Extract the (x, y) coordinate from the center of the cell holding the provided text.  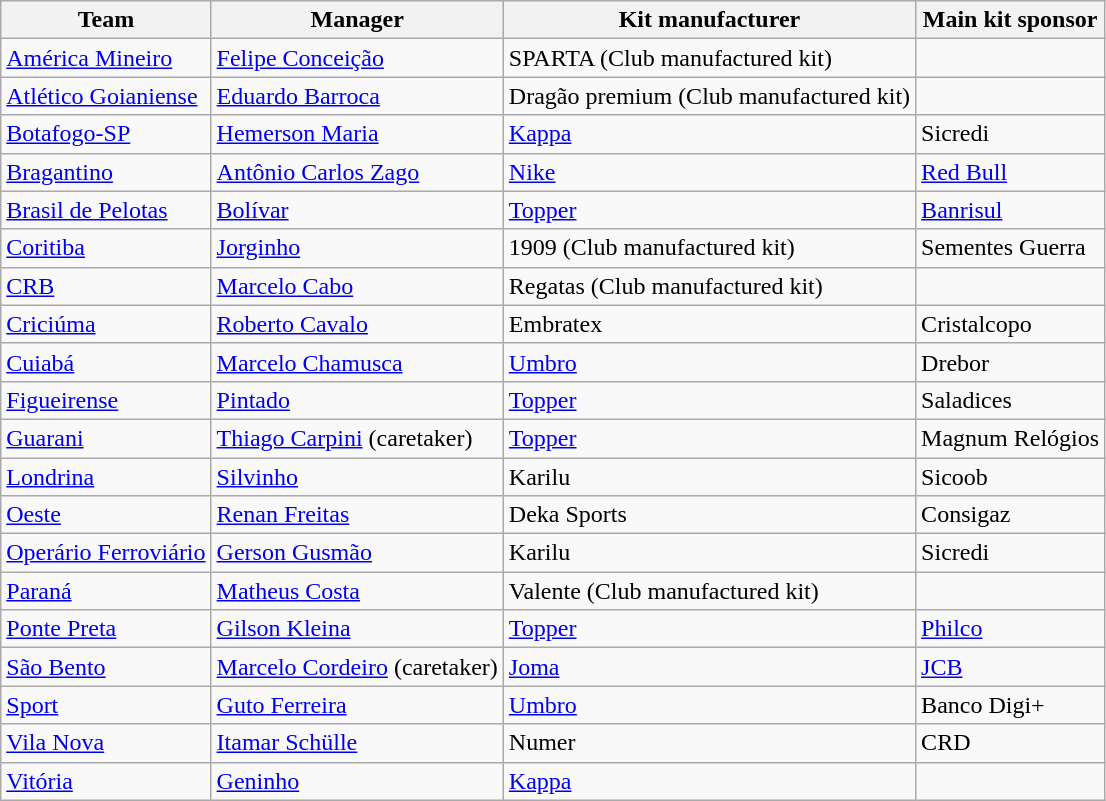
Jorginho (357, 248)
Itamar Schülle (357, 743)
Roberto Cavalo (357, 324)
Marcelo Cabo (357, 286)
Bolívar (357, 210)
Ponte Preta (106, 629)
Sport (106, 705)
Deka Sports (709, 515)
Eduardo Barroca (357, 96)
Felipe Conceição (357, 58)
Philco (1010, 629)
Embratex (709, 324)
Silvinho (357, 477)
Sementes Guerra (1010, 248)
América Mineiro (106, 58)
Guarani (106, 438)
Coritiba (106, 248)
Brasil de Pelotas (106, 210)
Main kit sponsor (1010, 20)
Banco Digi+ (1010, 705)
Gilson Kleina (357, 629)
Vila Nova (106, 743)
Pintado (357, 400)
Numer (709, 743)
Atlético Goianiense (106, 96)
Geninho (357, 781)
SPARTA (Club manufactured kit) (709, 58)
Cristalcopo (1010, 324)
Drebor (1010, 362)
São Bento (106, 667)
Kit manufacturer (709, 20)
Antônio Carlos Zago (357, 172)
Sicoob (1010, 477)
Marcelo Cordeiro (caretaker) (357, 667)
Criciúma (106, 324)
Paraná (106, 591)
Matheus Costa (357, 591)
Guto Ferreira (357, 705)
CRB (106, 286)
Red Bull (1010, 172)
Cuiabá (106, 362)
Vitória (106, 781)
CRD (1010, 743)
1909 (Club manufactured kit) (709, 248)
Manager (357, 20)
Team (106, 20)
Nike (709, 172)
Botafogo-SP (106, 134)
Dragão premium (Club manufactured kit) (709, 96)
Consigaz (1010, 515)
Joma (709, 667)
Bragantino (106, 172)
Oeste (106, 515)
Figueirense (106, 400)
Operário Ferroviário (106, 553)
Thiago Carpini (caretaker) (357, 438)
Banrisul (1010, 210)
Saladices (1010, 400)
Regatas (Club manufactured kit) (709, 286)
Renan Freitas (357, 515)
Magnum Relógios (1010, 438)
JCB (1010, 667)
Valente (Club manufactured kit) (709, 591)
Gerson Gusmão (357, 553)
Hemerson Maria (357, 134)
Londrina (106, 477)
Marcelo Chamusca (357, 362)
